Determine the [x, y] coordinate at the center of the cell enclosing the given text.  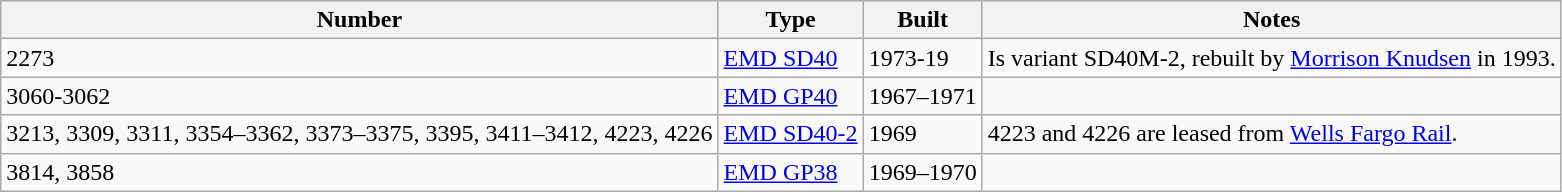
3060-3062 [360, 96]
EMD GP40 [790, 96]
Type [790, 20]
Notes [1272, 20]
3814, 3858 [360, 172]
1973-19 [922, 58]
EMD SD40-2 [790, 134]
1969–1970 [922, 172]
1967–1971 [922, 96]
2273 [360, 58]
4223 and 4226 are leased from Wells Fargo Rail. [1272, 134]
Built [922, 20]
3213, 3309, 3311, 3354–3362, 3373–3375, 3395, 3411–3412, 4223, 4226 [360, 134]
EMD GP38 [790, 172]
Is variant SD40M-2, rebuilt by Morrison Knudsen in 1993. [1272, 58]
Number [360, 20]
1969 [922, 134]
EMD SD40 [790, 58]
